Search for the cell housing the specified text and yield its [x, y] center coordinate. 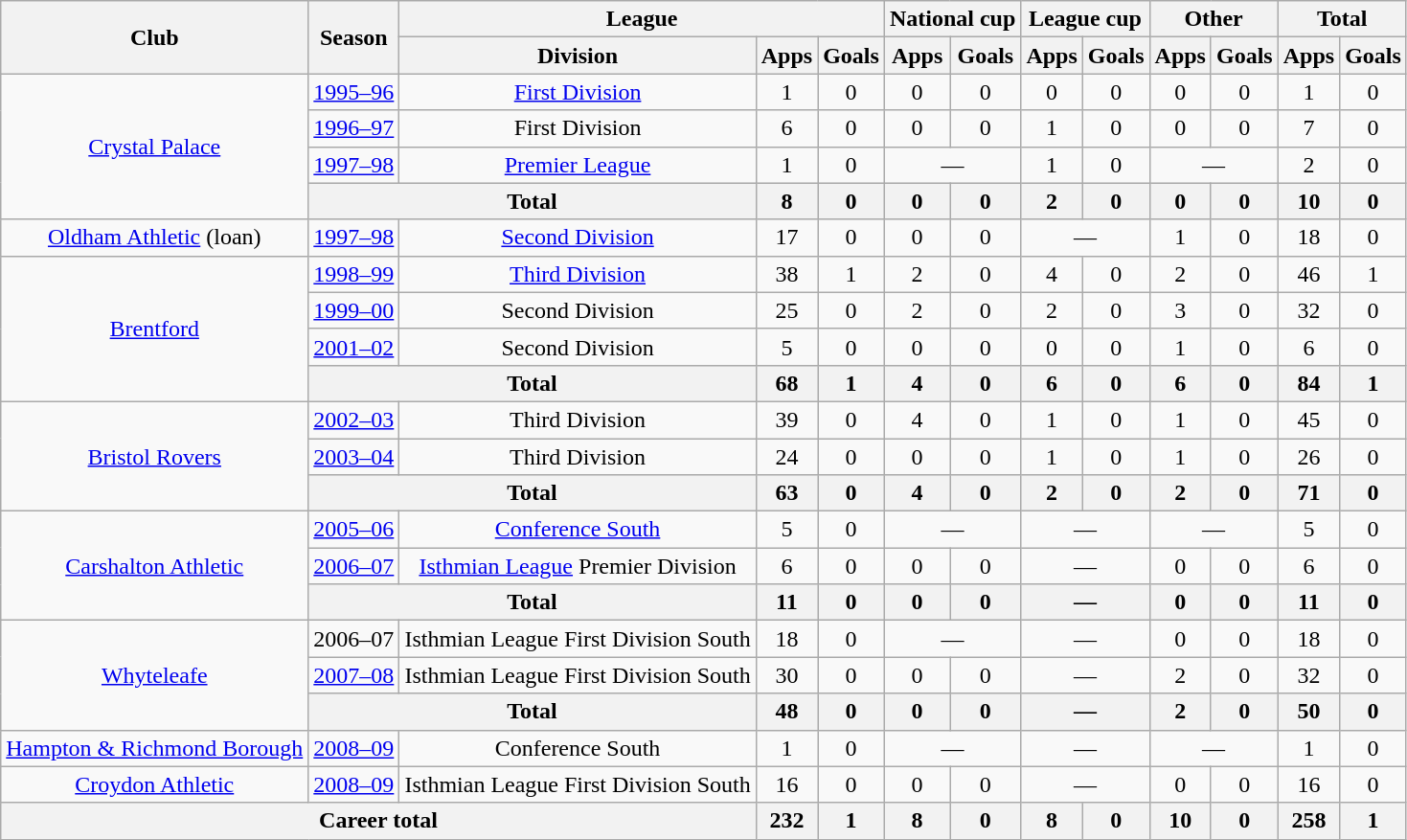
2007–08 [354, 675]
38 [786, 274]
Oldham Athletic (loan) [155, 238]
Crystal Palace [155, 147]
45 [1308, 420]
Brentford [155, 329]
258 [1308, 821]
68 [786, 383]
2001–02 [354, 347]
25 [786, 310]
Premier League [578, 165]
46 [1308, 274]
71 [1308, 493]
2005–06 [354, 530]
1995–96 [354, 92]
Carshalton Athletic [155, 566]
League [642, 19]
1996–97 [354, 128]
48 [786, 712]
26 [1308, 457]
Hampton & Richmond Borough [155, 748]
National cup [952, 19]
Career total [378, 821]
1999–00 [354, 310]
3 [1180, 310]
Bristol Rovers [155, 456]
Croydon Athletic [155, 784]
Season [354, 37]
Whyteleafe [155, 675]
39 [786, 420]
1998–99 [354, 274]
232 [786, 821]
2002–03 [354, 420]
17 [786, 238]
2003–04 [354, 457]
50 [1308, 712]
Club [155, 37]
7 [1308, 128]
Division [578, 56]
Other [1214, 19]
League cup [1085, 19]
30 [786, 675]
24 [786, 457]
Isthmian League Premier Division [578, 566]
63 [786, 493]
84 [1308, 383]
